Search for the cell housing the specified text and yield its (X, Y) center coordinate. 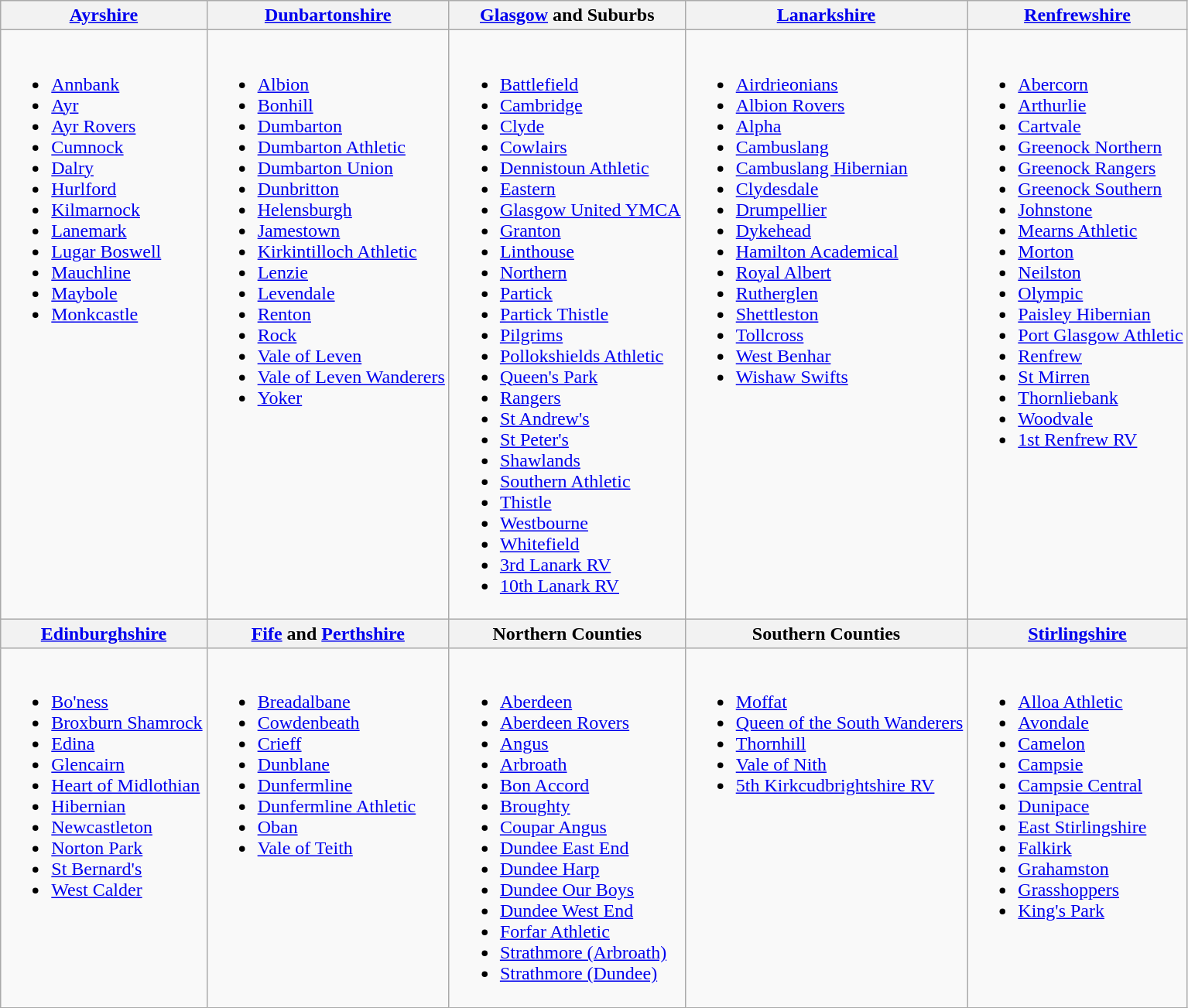
Glasgow and Suburbs (567, 15)
Renfrewshire (1077, 15)
MoffatQueen of the South WanderersThornhillVale of Nith5th Kirkcudbrightshire RV (827, 828)
Southern Counties (827, 634)
Fife and Perthshire (328, 634)
Bo'nessBroxburn ShamrockEdinaGlencairnHeart of MidlothianHibernianNewcastletonNorton ParkSt Bernard'sWest Calder (104, 828)
Lanarkshire (827, 15)
Alloa AthleticAvondaleCamelonCampsieCampsie CentralDunipaceEast StirlingshireFalkirkGrahamstonGrasshoppersKing's Park (1077, 828)
AnnbankAyrAyr RoversCumnockDalryHurlfordKilmarnockLanemarkLugar BoswellMauchlineMayboleMonkcastle (104, 325)
BreadalbaneCowdenbeathCrieffDunblaneDunfermlineDunfermline AthleticObanVale of Teith (328, 828)
Stirlingshire (1077, 634)
Ayrshire (104, 15)
Edinburghshire (104, 634)
Dunbartonshire (328, 15)
Northern Counties (567, 634)
